Locate the cell with the specified text and output its (X, Y) center coordinate. 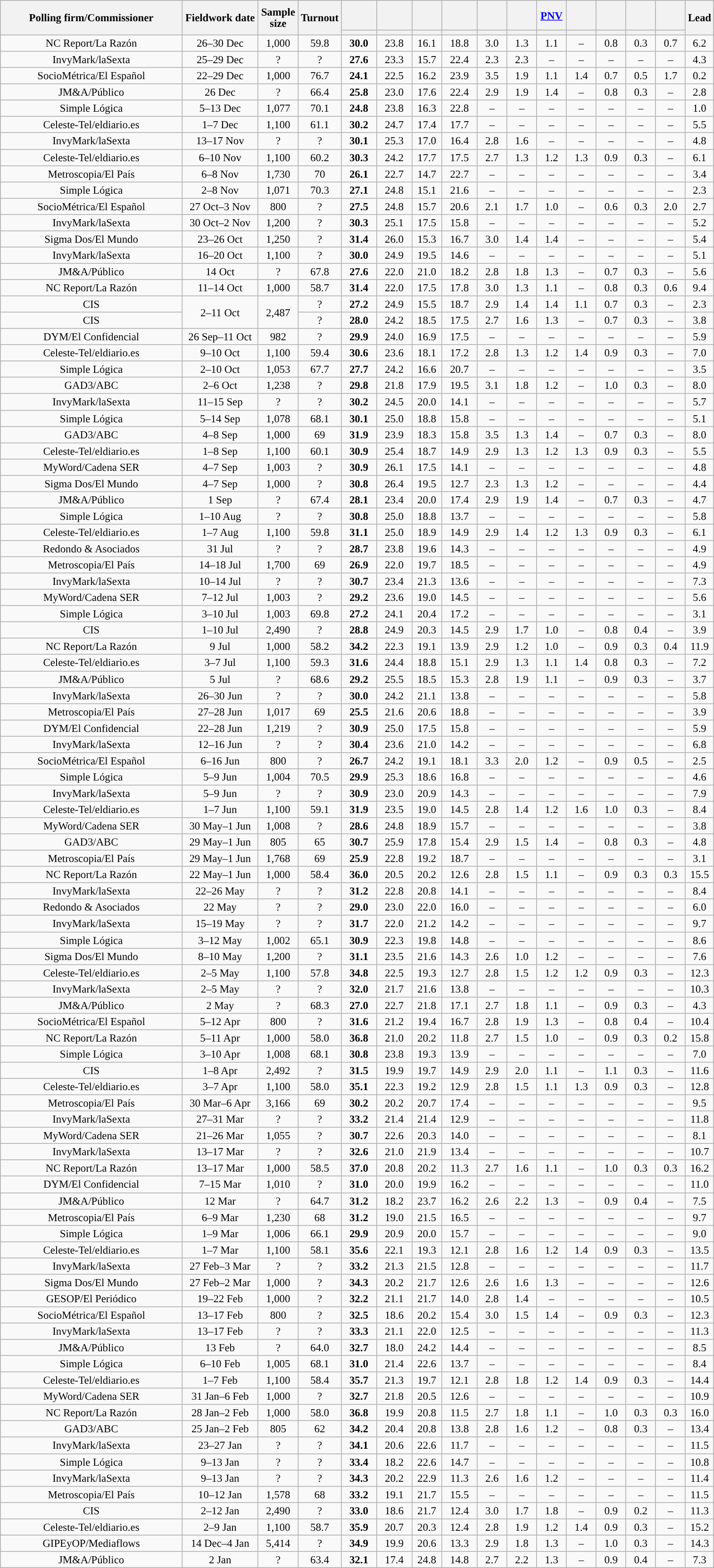
76.7 (320, 76)
10.4 (699, 1022)
35.1 (358, 1087)
22 May (220, 908)
3.4 (699, 173)
26.4 (394, 484)
2–6 Oct (220, 386)
24.0 (394, 337)
59.4 (320, 353)
33.0 (358, 1511)
2–9 Jan (220, 1527)
10.5 (699, 1299)
3,166 (278, 1103)
13–17 Nov (220, 141)
3–7 Apr (220, 1087)
1,700 (278, 566)
16.8 (459, 777)
11.6 (699, 1071)
14 Oct (220, 271)
2–12 Jan (220, 1511)
59.3 (320, 663)
Sample size (278, 18)
25.8 (358, 92)
7–12 Jul (220, 598)
10–12 Jan (220, 1494)
65 (320, 843)
2,492 (278, 1071)
34.1 (358, 1446)
1,004 (278, 777)
63.4 (320, 1560)
9 Jul (220, 647)
66.1 (320, 1234)
1 Sep (220, 500)
67.7 (320, 369)
11.0 (699, 1185)
31 Jul (220, 549)
1,071 (278, 190)
2–8 Nov (220, 190)
9.5 (699, 1103)
27 Oct–3 Nov (220, 206)
27 Feb–2 Mar (220, 1283)
7.5 (699, 1201)
26–30 Jun (220, 696)
9.4 (699, 287)
27.7 (358, 369)
1–7 Aug (220, 533)
31 Jan–6 Feb (220, 1397)
32.2 (358, 1299)
5–14 Sep (220, 419)
22–26 May (220, 891)
66.4 (320, 92)
27–28 Jun (220, 712)
Lead (699, 18)
26.9 (358, 566)
11.4 (699, 1478)
37.0 (358, 1169)
12 Mar (220, 1201)
16–20 Oct (220, 255)
7.6 (699, 957)
10.7 (699, 1152)
23–26 Oct (220, 239)
Polling firm/Commissioner (91, 18)
2.1 (492, 206)
58.1 (320, 1250)
2–10 Oct (220, 369)
59.1 (320, 810)
1–8 Sep (220, 451)
2–11 Oct (220, 312)
68.6 (320, 680)
28.7 (358, 549)
1,005 (278, 1364)
17.9 (427, 386)
70 (320, 173)
28.8 (358, 631)
1,006 (278, 1234)
16.4 (459, 141)
22 May–1 Jun (220, 875)
1,010 (278, 1185)
31.5 (358, 1071)
9.0 (699, 1234)
13.5 (699, 1250)
17.0 (427, 141)
67.4 (320, 500)
25–29 Dec (220, 59)
1–8 Apr (220, 1071)
7–15 Mar (220, 1185)
31.7 (358, 924)
21.9 (427, 1152)
57.8 (320, 973)
28.0 (358, 320)
5–12 Apr (220, 1022)
5–11 Apr (220, 1038)
8–10 May (220, 957)
13.3 (459, 1543)
25.4 (394, 451)
64.7 (320, 1201)
25.1 (394, 222)
5.4 (699, 239)
11–14 Oct (220, 287)
6–9 Mar (220, 1217)
65.1 (320, 940)
1–10 Jul (220, 631)
29.8 (358, 386)
30 Oct–2 Nov (220, 222)
1,077 (278, 108)
32.0 (358, 989)
27.1 (358, 190)
18.0 (394, 1348)
58.2 (320, 647)
PNV (552, 15)
6–8 Nov (220, 173)
35.9 (358, 1527)
3–12 May (220, 940)
67.8 (320, 271)
61.1 (320, 125)
5,414 (278, 1543)
GESOP/El Periódico (91, 1299)
30.4 (358, 745)
22.9 (427, 1478)
4.4 (699, 484)
70.1 (320, 108)
24.4 (394, 663)
27 Feb–3 Mar (220, 1266)
27.5 (358, 206)
17.1 (459, 1006)
16.1 (427, 43)
7.2 (699, 663)
32.1 (358, 1560)
6–10 Feb (220, 1364)
2,487 (278, 312)
26 Dec (220, 92)
1–7 Mar (220, 1250)
13.6 (459, 582)
12–16 Jun (220, 745)
30 Mar–6 Apr (220, 1103)
32.6 (358, 1152)
5 Jul (220, 680)
26 Sep–11 Oct (220, 337)
16.9 (427, 337)
23.3 (394, 59)
10–14 Jul (220, 582)
35.7 (358, 1380)
GIPEyOP/Mediaflows (91, 1543)
32.5 (358, 1315)
3.7 (699, 680)
60.1 (320, 451)
2.5 (699, 761)
28 Jan–2 Feb (220, 1413)
5.2 (699, 222)
28.6 (358, 826)
1–9 Mar (220, 1234)
14 Dec–4 Jan (220, 1543)
1–10 Aug (220, 517)
34.9 (358, 1543)
14.6 (459, 255)
3–10 Apr (220, 1054)
24.7 (394, 125)
1–7 Dec (220, 125)
64.0 (320, 1348)
15.2 (699, 1527)
35.6 (358, 1250)
8.1 (699, 1136)
26–30 Dec (220, 43)
33.4 (358, 1462)
70.5 (320, 777)
16.3 (427, 108)
27.0 (358, 1006)
25 Jan–2 Feb (220, 1429)
1,219 (278, 728)
16.6 (427, 369)
18.3 (427, 435)
1,250 (278, 239)
19.8 (427, 940)
4–8 Sep (220, 435)
6.8 (699, 745)
3–7 Jul (220, 663)
22.1 (394, 1250)
19.6 (427, 549)
4.7 (699, 500)
17.6 (427, 92)
15–19 May (220, 924)
12.5 (459, 1331)
10.9 (699, 1397)
982 (278, 337)
34.8 (358, 973)
26.7 (358, 761)
6.2 (699, 43)
1,238 (278, 386)
2 Jan (220, 1560)
30.6 (358, 353)
19–22 Feb (220, 1299)
10.3 (699, 989)
6–10 Nov (220, 157)
2 May (220, 1006)
28.1 (358, 500)
19.4 (427, 1022)
1,578 (278, 1494)
16.5 (459, 1217)
13 Feb (220, 1348)
9–10 Oct (220, 353)
30 May–1 Jun (220, 826)
21–26 Mar (220, 1136)
11.9 (699, 647)
1,730 (278, 173)
1,017 (278, 712)
1–7 Feb (220, 1380)
24.5 (394, 402)
1,055 (278, 1136)
36.0 (358, 875)
6–16 Jun (220, 761)
1–7 Jun (220, 810)
22–29 Dec (220, 76)
5.7 (699, 402)
33.3 (358, 1331)
8.6 (699, 940)
1,078 (278, 419)
1,053 (278, 369)
3–10 Jul (220, 614)
3.3 (492, 761)
14–18 Jul (220, 566)
29.0 (358, 908)
68.3 (320, 1006)
70.3 (320, 190)
Turnout (320, 18)
1,768 (278, 859)
4.6 (699, 777)
1,002 (278, 940)
1,230 (278, 1217)
5–13 Dec (220, 108)
10.8 (699, 1462)
Fieldwork date (220, 18)
6.0 (699, 908)
11–15 Sep (220, 402)
62 (320, 1429)
69.8 (320, 614)
22–28 Jun (220, 728)
60.2 (320, 157)
27–31 Mar (220, 1120)
23–27 Jan (220, 1446)
23.7 (427, 1201)
8.5 (699, 1348)
7.9 (699, 794)
58.5 (320, 1169)
26.0 (394, 239)
